Locate the cell with the specified text and output its (X, Y) center coordinate. 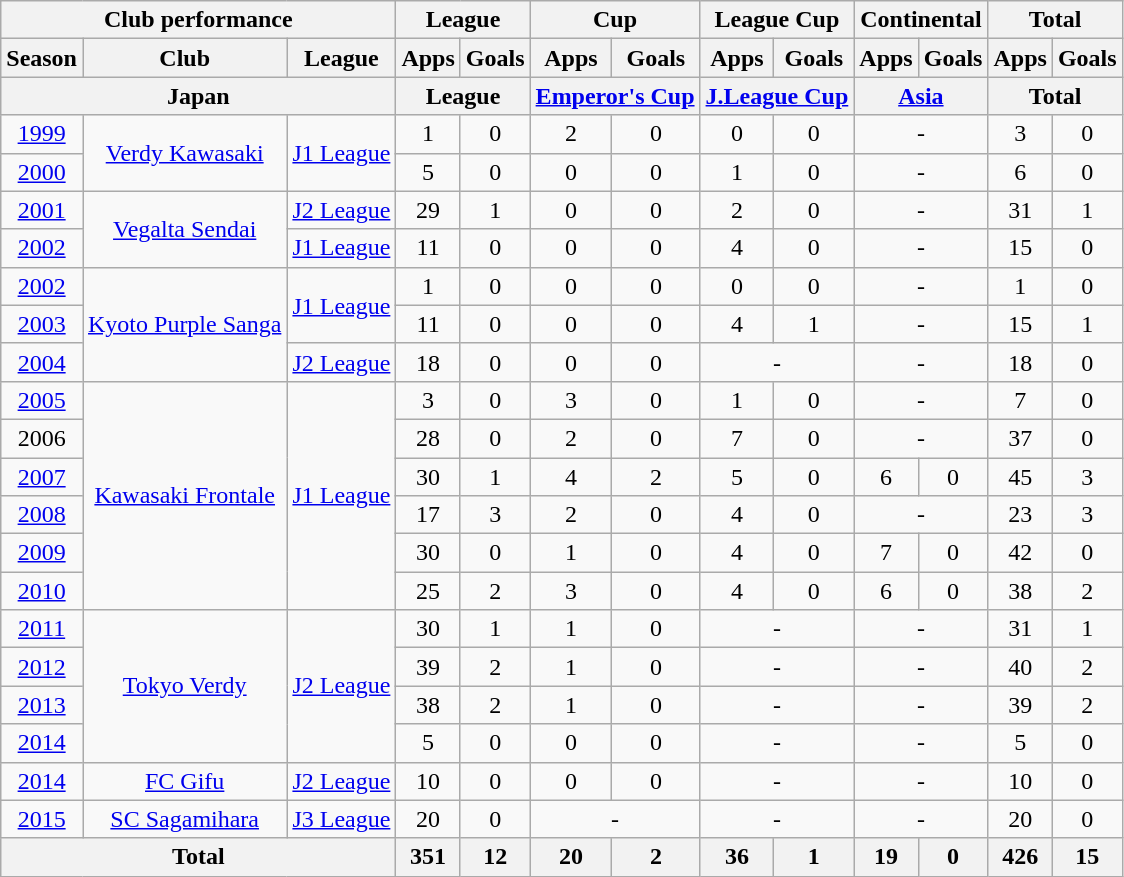
2011 (42, 629)
J.League Cup (777, 96)
Japan (198, 96)
Season (42, 58)
League Cup (777, 20)
37 (1020, 438)
SC Sagamihara (184, 819)
2012 (42, 667)
Vegalta Sendai (184, 229)
2013 (42, 705)
Club performance (198, 20)
2006 (42, 438)
2010 (42, 591)
Club (184, 58)
25 (428, 591)
351 (428, 857)
2005 (42, 400)
42 (1020, 553)
45 (1020, 477)
12 (495, 857)
17 (428, 515)
2003 (42, 324)
Verdy Kawasaki (184, 153)
29 (428, 210)
Tokyo Verdy (184, 686)
28 (428, 438)
426 (1020, 857)
2000 (42, 172)
2009 (42, 553)
Continental (921, 20)
23 (1020, 515)
40 (1020, 667)
FC Gifu (184, 781)
2007 (42, 477)
1999 (42, 134)
19 (886, 857)
2015 (42, 819)
2001 (42, 210)
36 (737, 857)
2004 (42, 362)
Kyoto Purple Sanga (184, 324)
Kawasaki Frontale (184, 495)
Cup (615, 20)
2008 (42, 515)
Asia (921, 96)
J3 League (342, 819)
Emperor's Cup (615, 96)
